Capture the cell that displays the provided text and extract its (X, Y) central coordinate. 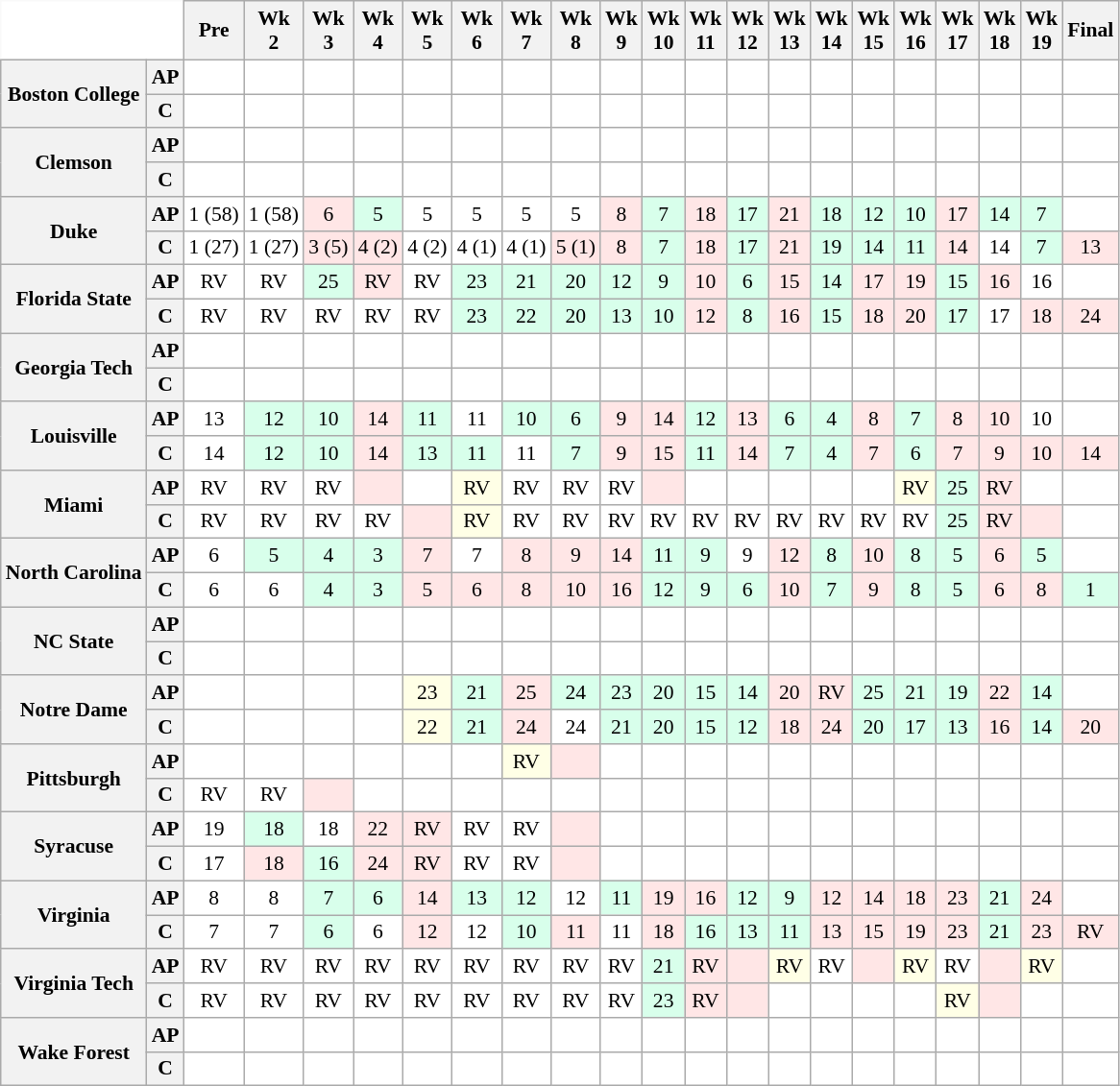
Miami (74, 505)
NC State (74, 641)
Wk11 (706, 31)
Wk19 (1041, 31)
5 (1) (576, 248)
North Carolina (74, 572)
Georgia Tech (74, 367)
Virginia Tech (74, 983)
Wk2 (274, 31)
Pre (214, 31)
Wk17 (958, 31)
Wk16 (915, 31)
Wk14 (832, 31)
Pittsburgh (74, 778)
Wk15 (873, 31)
Louisville (74, 436)
Wk4 (378, 31)
Duke (74, 230)
Wk3 (329, 31)
Clemson (74, 163)
Wk13 (790, 31)
Wk10 (664, 31)
1 (1090, 591)
Wk6 (476, 31)
Virginia (74, 914)
3 (5) (329, 248)
Wk8 (576, 31)
Wk18 (1000, 31)
Florida State (74, 300)
Boston College (74, 94)
Wk9 (621, 31)
Notre Dame (74, 711)
Final (1090, 31)
Wk5 (426, 31)
Wk12 (747, 31)
Wk7 (526, 31)
Syracuse (74, 847)
Wake Forest (74, 1052)
